From the cell containing the given text, extract its center point as (X, Y) coordinate. 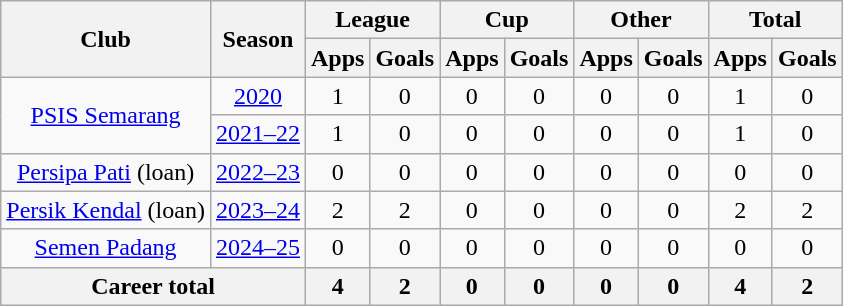
2020 (258, 96)
Semen Padang (106, 248)
Season (258, 39)
2022–23 (258, 172)
Persik Kendal (loan) (106, 210)
Other (641, 20)
PSIS Semarang (106, 115)
Persipa Pati (loan) (106, 172)
Total (775, 20)
Club (106, 39)
Career total (154, 286)
League (372, 20)
2021–22 (258, 134)
2024–25 (258, 248)
2023–24 (258, 210)
Cup (507, 20)
